Provide the (X, Y) coordinate of the cell's center where the given text is located.  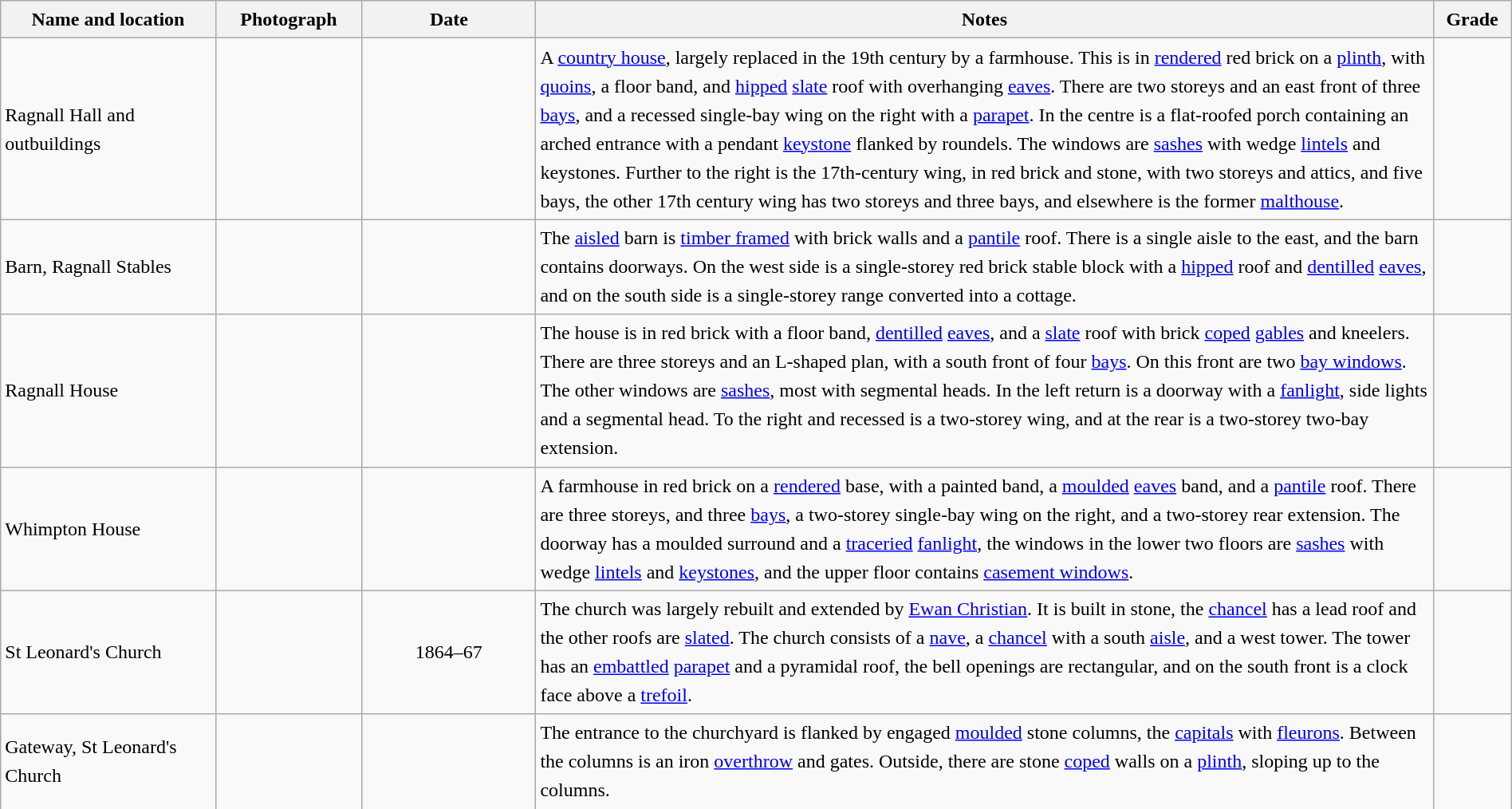
Whimpton House (108, 528)
Gateway, St Leonard's Church (108, 761)
Name and location (108, 19)
1864–67 (449, 653)
Date (449, 19)
Ragnall Hall and outbuildings (108, 129)
St Leonard's Church (108, 653)
Ragnall House (108, 391)
Barn, Ragnall Stables (108, 266)
Photograph (289, 19)
Notes (984, 19)
Grade (1472, 19)
